Locate the cell with the specified text and output its [x, y] center coordinate. 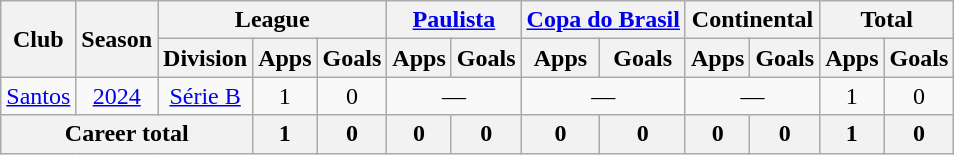
Season [117, 39]
2024 [117, 96]
Career total [127, 134]
Club [38, 39]
Santos [38, 96]
League [272, 20]
Copa do Brasil [603, 20]
Continental [752, 20]
Total [887, 20]
Division [206, 58]
Paulista [454, 20]
Série B [206, 96]
